Scan for the cell matching the given text and deliver its (X, Y) coordinate at center. 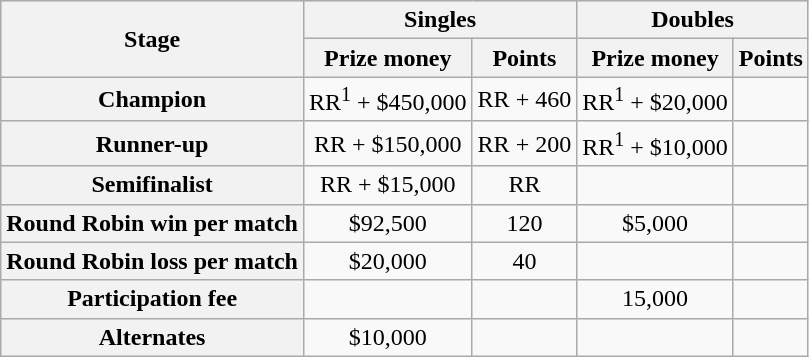
RR1 + $450,000 (388, 100)
RR + 200 (524, 144)
120 (524, 223)
Stage (152, 39)
Doubles (693, 20)
$92,500 (388, 223)
$5,000 (656, 223)
RR (524, 185)
Champion (152, 100)
$10,000 (388, 337)
RR + 460 (524, 100)
$20,000 (388, 261)
40 (524, 261)
RR1 + $20,000 (656, 100)
15,000 (656, 299)
Alternates (152, 337)
Runner-up (152, 144)
Semifinalist (152, 185)
RR + $15,000 (388, 185)
Round Robin loss per match (152, 261)
Participation fee (152, 299)
RR1 + $10,000 (656, 144)
Singles (440, 20)
Round Robin win per match (152, 223)
RR + $150,000 (388, 144)
